Find where the given text appears and provide that cell's center as (x, y) coordinate. 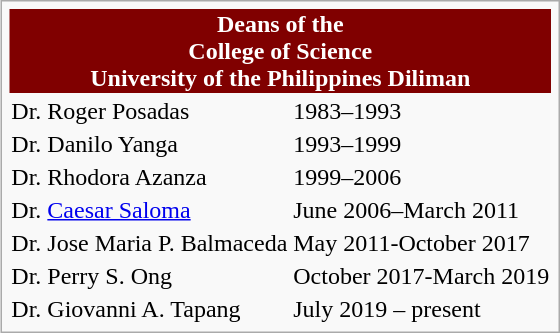
Dr. Rhodora Azanza (150, 177)
1983–1993 (422, 111)
Dr. Perry S. Ong (150, 276)
Dr. Caesar Saloma (150, 210)
June 2006–March 2011 (422, 210)
Dr. Giovanni A. Tapang (150, 309)
1999–2006 (422, 177)
Deans of theCollege of ScienceUniversity of the Philippines Diliman (280, 51)
Dr. Jose Maria P. Balmaceda (150, 243)
1993–1999 (422, 144)
October 2017-March 2019 (422, 276)
Dr. Danilo Yanga (150, 144)
July 2019 – present (422, 309)
Dr. Roger Posadas (150, 111)
May 2011-October 2017 (422, 243)
